Return the [x, y] coordinate for the center point of the cell that contains the specified text.  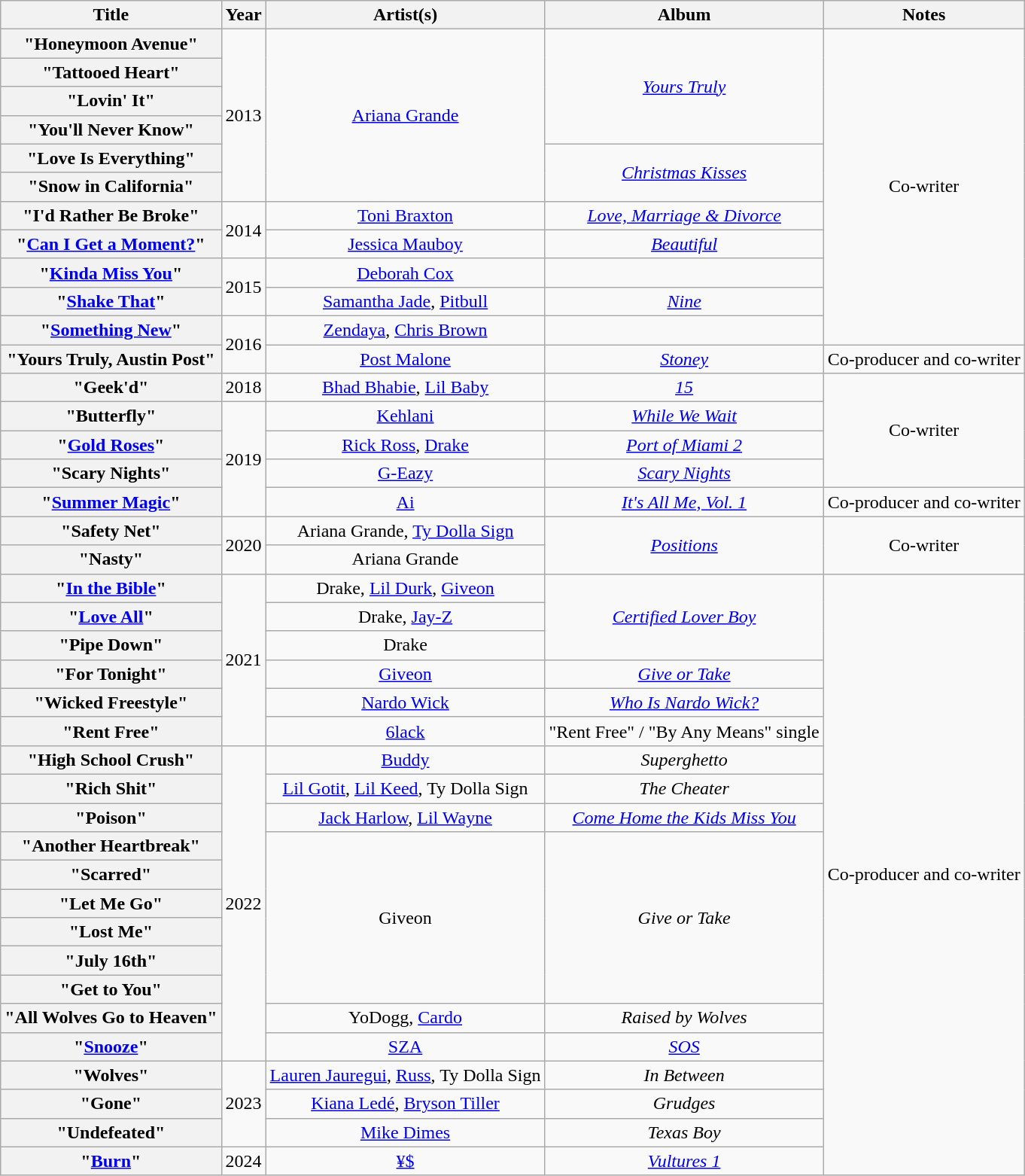
Buddy [405, 760]
Who Is Nardo Wick? [684, 702]
Raised by Wolves [684, 1018]
Zendaya, Chris Brown [405, 330]
2020 [244, 545]
"Wicked Freestyle" [111, 702]
"Kinda Miss You" [111, 273]
Artist(s) [405, 15]
Vultures 1 [684, 1161]
2013 [244, 115]
SZA [405, 1047]
2015 [244, 287]
Album [684, 15]
Title [111, 15]
"In the Bible" [111, 588]
Superghetto [684, 760]
YoDogg, Cardo [405, 1018]
"Snooze" [111, 1047]
Kiana Ledé, Bryson Tiller [405, 1104]
15 [684, 388]
Grudges [684, 1104]
"July 16th" [111, 961]
"Gold Roses" [111, 445]
Beautiful [684, 244]
2016 [244, 344]
Nardo Wick [405, 702]
"Something New" [111, 330]
2019 [244, 459]
"Burn" [111, 1161]
"Scary Nights" [111, 474]
2022 [244, 903]
"Let Me Go" [111, 903]
Bhad Bhabie, Lil Baby [405, 388]
Lauren Jauregui, Russ, Ty Dolla Sign [405, 1075]
While We Wait [684, 416]
Notes [924, 15]
"Safety Net" [111, 531]
Yours Truly [684, 87]
"Undefeated" [111, 1132]
Port of Miami 2 [684, 445]
"Can I Get a Moment?" [111, 244]
"Snow in California" [111, 187]
"Lovin' It" [111, 101]
Certified Lover Boy [684, 617]
Drake, Lil Durk, Giveon [405, 588]
"Butterfly" [111, 416]
"For Tonight" [111, 674]
Ai [405, 502]
"Pipe Down" [111, 645]
Drake, Jay-Z [405, 617]
Toni Braxton [405, 215]
"Get to You" [111, 989]
Jessica Mauboy [405, 244]
Stoney [684, 359]
"Rent Free" / "By Any Means" single [684, 731]
"Lost Me" [111, 932]
"All Wolves Go to Heaven" [111, 1018]
Love, Marriage & Divorce [684, 215]
2014 [244, 230]
Year [244, 15]
"Gone" [111, 1104]
"Scarred" [111, 875]
"Rent Free" [111, 731]
"Wolves" [111, 1075]
"Tattooed Heart" [111, 72]
Post Malone [405, 359]
2023 [244, 1104]
"Love All" [111, 617]
"High School Crush" [111, 760]
Come Home the Kids Miss You [684, 817]
2024 [244, 1161]
2021 [244, 660]
Positions [684, 545]
"Geek'd" [111, 388]
"Honeymoon Avenue" [111, 44]
"Love Is Everything" [111, 158]
Kehlani [405, 416]
Texas Boy [684, 1132]
Nine [684, 301]
It's All Me, Vol. 1 [684, 502]
"Yours Truly, Austin Post" [111, 359]
Mike Dimes [405, 1132]
The Cheater [684, 788]
"Nasty" [111, 559]
6lack [405, 731]
Drake [405, 645]
"Rich Shit" [111, 788]
SOS [684, 1047]
Ariana Grande, Ty Dolla Sign [405, 531]
Rick Ross, Drake [405, 445]
2018 [244, 388]
In Between [684, 1075]
G-Eazy [405, 474]
"Shake That" [111, 301]
"I'd Rather Be Broke" [111, 215]
Jack Harlow, Lil Wayne [405, 817]
"Summer Magic" [111, 502]
Lil Gotit, Lil Keed, Ty Dolla Sign [405, 788]
¥$ [405, 1161]
Deborah Cox [405, 273]
Samantha Jade, Pitbull [405, 301]
Scary Nights [684, 474]
Christmas Kisses [684, 172]
"You'll Never Know" [111, 129]
"Another Heartbreak" [111, 846]
"Poison" [111, 817]
